Capture the cell that displays the provided text and extract its (X, Y) central coordinate. 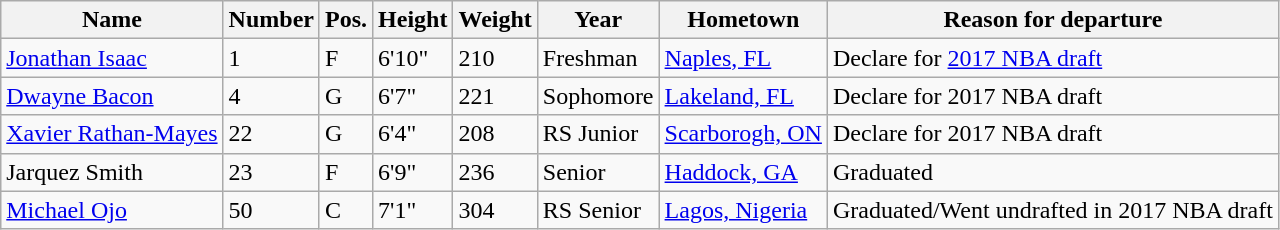
Jonathan Isaac (112, 58)
Year (598, 20)
Jarquez Smith (112, 172)
7'1" (413, 210)
Scarborogh, ON (743, 134)
4 (271, 96)
221 (495, 96)
Lakeland, FL (743, 96)
6'10" (413, 58)
236 (495, 172)
Graduated/Went undrafted in 2017 NBA draft (1052, 210)
Graduated (1052, 172)
Senior (598, 172)
Weight (495, 20)
Lagos, Nigeria (743, 210)
RS Junior (598, 134)
304 (495, 210)
Pos. (346, 20)
Hometown (743, 20)
Height (413, 20)
6'9" (413, 172)
208 (495, 134)
Sophomore (598, 96)
1 (271, 58)
Reason for departure (1052, 20)
6'4" (413, 134)
C (346, 210)
Name (112, 20)
6'7" (413, 96)
Xavier Rathan-Mayes (112, 134)
Haddock, GA (743, 172)
50 (271, 210)
210 (495, 58)
23 (271, 172)
Freshman (598, 58)
Dwayne Bacon (112, 96)
RS Senior (598, 210)
Naples, FL (743, 58)
Number (271, 20)
22 (271, 134)
Michael Ojo (112, 210)
